Determine the (x, y) coordinate at the center of the cell enclosing the given text.  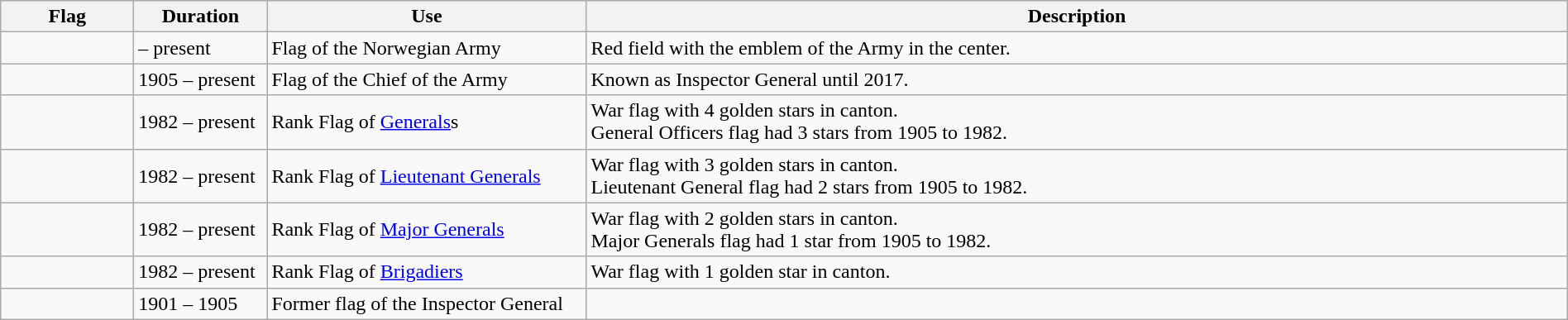
War flag with 3 golden stars in canton.Lieutenant General flag had 2 stars from 1905 to 1982. (1077, 175)
Use (427, 17)
1901 – 1905 (200, 303)
War flag with 1 golden star in canton. (1077, 272)
Duration (200, 17)
Rank Flag of Generalss (427, 122)
Flag of the Chief of the Army (427, 79)
Flag of the Norwegian Army (427, 48)
War flag with 4 golden stars in canton.General Officers flag had 3 stars from 1905 to 1982. (1077, 122)
Flag (68, 17)
Description (1077, 17)
Former flag of the Inspector General (427, 303)
Rank Flag of Major Generals (427, 230)
Rank Flag of Lieutenant Generals (427, 175)
Rank Flag of Brigadiers (427, 272)
Red field with the emblem of the Army in the center. (1077, 48)
– present (200, 48)
War flag with 2 golden stars in canton.Major Generals flag had 1 star from 1905 to 1982. (1077, 230)
1905 – present (200, 79)
Known as Inspector General until 2017. (1077, 79)
